Search for the cell housing the specified text and yield its (X, Y) center coordinate. 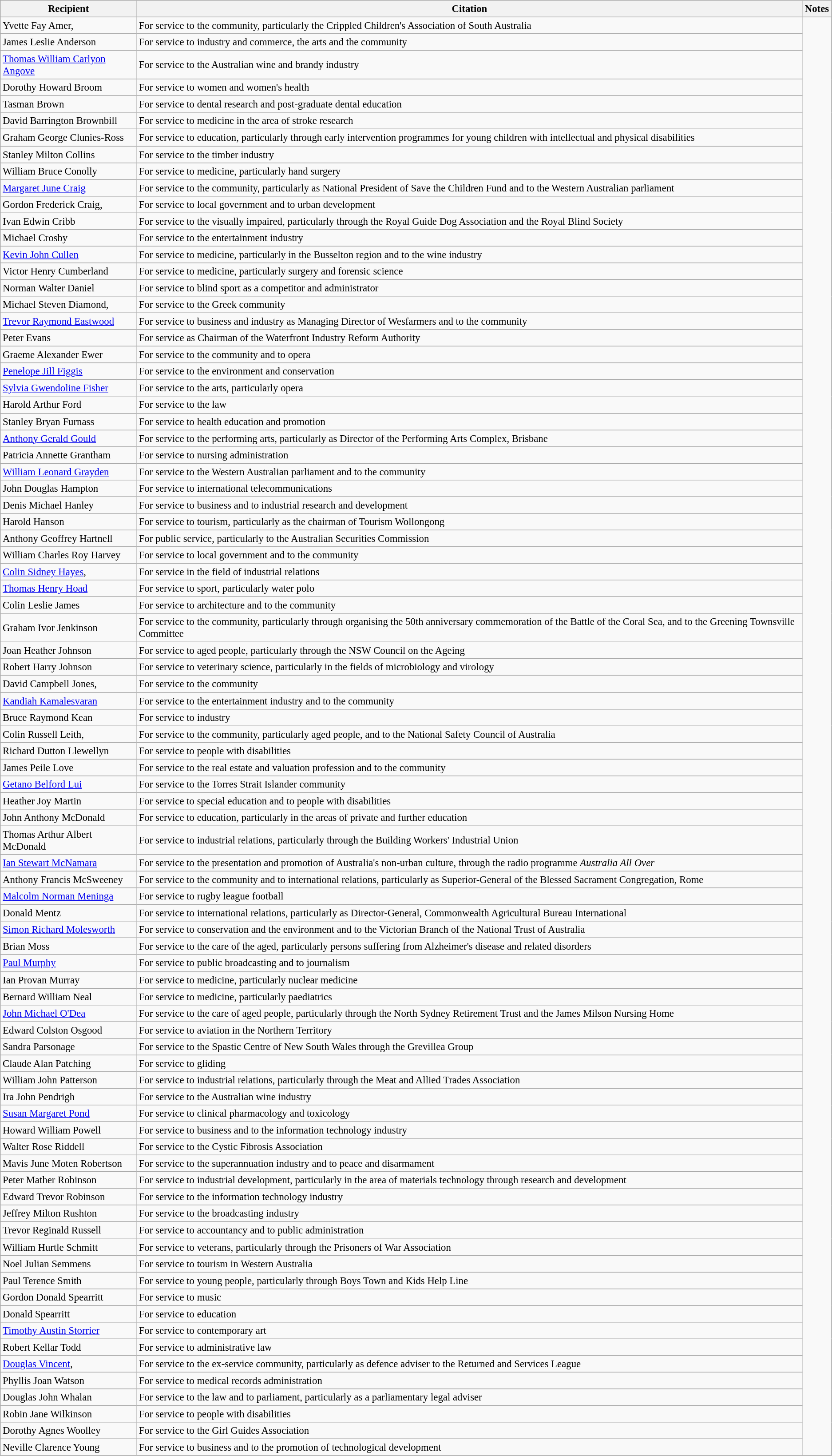
For service to medicine, particularly hand surgery (469, 171)
For service to the timber industry (469, 155)
Paul Terence Smith (68, 1281)
For service to women and women's health (469, 88)
For service to rugby league football (469, 896)
David Barrington Brownbill (68, 121)
For service to local government and to urban development (469, 204)
Gordon Donald Spearritt (68, 1297)
For service to the real estate and valuation profession and to the community (469, 768)
Kandiah Kamalesvaran (68, 701)
Edward Colston Osgood (68, 1030)
For service to the community, particularly as National President of Save the Children Fund and to the Western Australian parliament (469, 188)
Bernard William Neal (68, 997)
For service to the entertainment industry and to the community (469, 701)
For service to special education and to people with disabilities (469, 801)
For service to gliding (469, 1063)
Kevin John Cullen (68, 255)
Sandra Parsonage (68, 1047)
For service to the entertainment industry (469, 238)
Robert Harry Johnson (68, 668)
David Campbell Jones, (68, 684)
For service to industry and commerce, the arts and the community (469, 42)
Peter Mather Robinson (68, 1180)
Dorothy Agnes Woolley (68, 1431)
Howard William Powell (68, 1130)
For service to architecture and to the community (469, 605)
Ian Provan Murray (68, 980)
For service to the community, particularly the Crippled Children's Association of South Australia (469, 26)
For service to aviation in the Northern Territory (469, 1030)
Anthony Francis McSweeney (68, 880)
William Charles Roy Harvey (68, 555)
For service to education, particularly in the areas of private and further education (469, 818)
For service to the superannuation industry and to peace and disarmament (469, 1164)
Jeffrey Milton Rushton (68, 1214)
For service to the community and to opera (469, 355)
For service to industry (469, 717)
Peter Evans (68, 338)
Edward Trevor Robinson (68, 1197)
Norman Walter Daniel (68, 288)
Colin Leslie James (68, 605)
Walter Rose Riddell (68, 1147)
For service to contemporary art (469, 1331)
For service to industrial development, particularly in the area of materials technology through research and development (469, 1180)
Michael Crosby (68, 238)
Harold Arthur Ford (68, 405)
Trevor Reginald Russell (68, 1230)
Anthony Gerald Gould (68, 438)
Michael Steven Diamond, (68, 305)
Phyllis Joan Watson (68, 1380)
Margaret June Craig (68, 188)
For service to business and to the information technology industry (469, 1130)
Stanley Bryan Furnass (68, 422)
William Bruce Conolly (68, 171)
For service to the community, particularly aged people, and to the National Safety Council of Australia (469, 734)
For service to administrative law (469, 1347)
For service to international telecommunications (469, 489)
For service to the information technology industry (469, 1197)
For service to music (469, 1297)
For service to young people, particularly through Boys Town and Kids Help Line (469, 1281)
For service to local government and to the community (469, 555)
Harold Hanson (68, 522)
For service to the Spastic Centre of New South Wales through the Grevillea Group (469, 1047)
Mavis June Moten Robertson (68, 1164)
Tasman Brown (68, 104)
Robert Kellar Todd (68, 1347)
For service to medicine, particularly surgery and forensic science (469, 271)
Noel Julian Semmens (68, 1264)
Victor Henry Cumberland (68, 271)
John Douglas Hampton (68, 489)
Getano Belford Lui (68, 784)
Timothy Austin Storrier (68, 1331)
For service to sport, particularly water polo (469, 589)
William Hurtle Schmitt (68, 1247)
For service to veterans, particularly through the Prisoners of War Association (469, 1247)
Anthony Geoffrey Hartnell (68, 538)
Thomas Henry Hoad (68, 589)
Stanley Milton Collins (68, 155)
For service as Chairman of the Waterfront Industry Reform Authority (469, 338)
Graham Ivor Jenkinson (68, 628)
Thomas Arthur Albert McDonald (68, 840)
James Peile Love (68, 768)
For service to tourism, particularly as the chairman of Tourism Wollongong (469, 522)
For service to the broadcasting industry (469, 1214)
For service in the field of industrial relations (469, 572)
For service to the ex-service community, particularly as defence adviser to the Returned and Services League (469, 1364)
For service to public broadcasting and to journalism (469, 963)
For service to industrial relations, particularly through the Building Workers' Industrial Union (469, 840)
Ivan Edwin Cribb (68, 221)
For service to international relations, particularly as Director-General, Commonwealth Agricultural Bureau International (469, 913)
Recipient (68, 9)
Robin Jane Wilkinson (68, 1414)
For service to dental research and post-graduate dental education (469, 104)
For service to tourism in Western Australia (469, 1264)
Graeme Alexander Ewer (68, 355)
William John Patterson (68, 1080)
For service to conservation and the environment and to the Victorian Branch of the National Trust of Australia (469, 930)
For service to the Cystic Fibrosis Association (469, 1147)
Joan Heather Johnson (68, 651)
Ian Stewart McNamara (68, 863)
For service to the Australian wine industry (469, 1097)
For service to the law (469, 405)
For service to the Girl Guides Association (469, 1431)
For service to the Greek community (469, 305)
Penelope Jill Figgis (68, 371)
Citation (469, 9)
For service to medical records administration (469, 1380)
For service to medicine, particularly nuclear medicine (469, 980)
For service to industrial relations, particularly through the Meat and Allied Trades Association (469, 1080)
For service to the care of the aged, particularly persons suffering from Alzheimer's disease and related disorders (469, 947)
For service to the care of aged people, particularly through the North Sydney Retirement Trust and the James Milson Nursing Home (469, 1013)
Yvette Fay Amer, (68, 26)
Patricia Annette Grantham (68, 455)
Trevor Raymond Eastwood (68, 322)
Colin Russell Leith, (68, 734)
For service to accountancy and to public administration (469, 1230)
John Anthony McDonald (68, 818)
Malcolm Norman Meninga (68, 896)
For service to the presentation and promotion of Australia's non-urban culture, through the radio programme Australia All Over (469, 863)
For service to the arts, particularly opera (469, 388)
For service to medicine in the area of stroke research (469, 121)
Neville Clarence Young (68, 1448)
For service to business and to industrial research and development (469, 505)
For service to medicine, particularly in the Busselton region and to the wine industry (469, 255)
For service to medicine, particularly paediatrics (469, 997)
For service to the Australian wine and brandy industry (469, 65)
Colin Sidney Hayes, (68, 572)
Douglas John Whalan (68, 1397)
For service to the Western Australian parliament and to the community (469, 472)
Ira John Pendrigh (68, 1097)
For service to the environment and conservation (469, 371)
For service to education (469, 1314)
John Michael O'Dea (68, 1013)
For service to nursing administration (469, 455)
Brian Moss (68, 947)
For service to health education and promotion (469, 422)
Heather Joy Martin (68, 801)
For service to blind sport as a competitor and administrator (469, 288)
Douglas Vincent, (68, 1364)
Gordon Frederick Craig, (68, 204)
Dorothy Howard Broom (68, 88)
For service to the community and to international relations, particularly as Superior-General of the Blessed Sacrament Congregation, Rome (469, 880)
Simon Richard Molesworth (68, 930)
Bruce Raymond Kean (68, 717)
Graham George Clunies-Ross (68, 138)
For service to the performing arts, particularly as Director of the Performing Arts Complex, Brisbane (469, 438)
For service to the visually impaired, particularly through the Royal Guide Dog Association and the Royal Blind Society (469, 221)
For service to the community (469, 684)
For public service, particularly to the Australian Securities Commission (469, 538)
William Leonard Grayden (68, 472)
For service to education, particularly through early intervention programmes for young children with intellectual and physical disabilities (469, 138)
James Leslie Anderson (68, 42)
Donald Mentz (68, 913)
Denis Michael Hanley (68, 505)
Paul Murphy (68, 963)
For service to business and industry as Managing Director of Wesfarmers and to the community (469, 322)
Thomas William Carlyon Angove (68, 65)
For service to the Torres Strait Islander community (469, 784)
Claude Alan Patching (68, 1063)
Notes (817, 9)
For service to the law and to parliament, particularly as a parliamentary legal adviser (469, 1397)
Donald Spearritt (68, 1314)
Susan Margaret Pond (68, 1114)
For service to veterinary science, particularly in the fields of microbiology and virology (469, 668)
Sylvia Gwendoline Fisher (68, 388)
For service to business and to the promotion of technological development (469, 1448)
Richard Dutton Llewellyn (68, 751)
For service to clinical pharmacology and toxicology (469, 1114)
For service to aged people, particularly through the NSW Council on the Ageing (469, 651)
